Locate the cell with the specified text and output its (x, y) center coordinate. 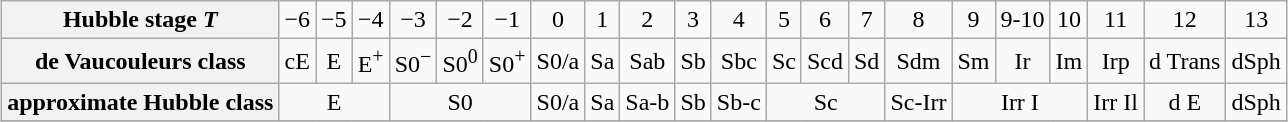
−1 (507, 20)
8 (918, 20)
Sab (648, 62)
d Trans (1185, 62)
d E (1185, 102)
3 (693, 20)
Irr I (1020, 102)
2 (648, 20)
−4 (370, 20)
Sa-b (648, 102)
0 (558, 20)
9 (974, 20)
4 (738, 20)
Irp (1116, 62)
S0+ (507, 62)
Sc-Irr (918, 102)
13 (1256, 20)
11 (1116, 20)
1 (602, 20)
S0 (460, 102)
Irr Il (1116, 102)
9-10 (1022, 20)
7 (866, 20)
12 (1185, 20)
Scd (824, 62)
Sdm (918, 62)
Sb-c (738, 102)
5 (784, 20)
Hubble stage T (140, 20)
cE (298, 62)
10 (1069, 20)
S0− (413, 62)
Im (1069, 62)
Sbc (738, 62)
−2 (460, 20)
−6 (298, 20)
approximate Hubble class (140, 102)
E+ (370, 62)
Sd (866, 62)
Ir (1022, 62)
6 (824, 20)
−5 (334, 20)
−3 (413, 20)
de Vaucouleurs class (140, 62)
S00 (460, 62)
Sm (974, 62)
